Return the (x, y) coordinate for the center point of the cell that contains the specified text.  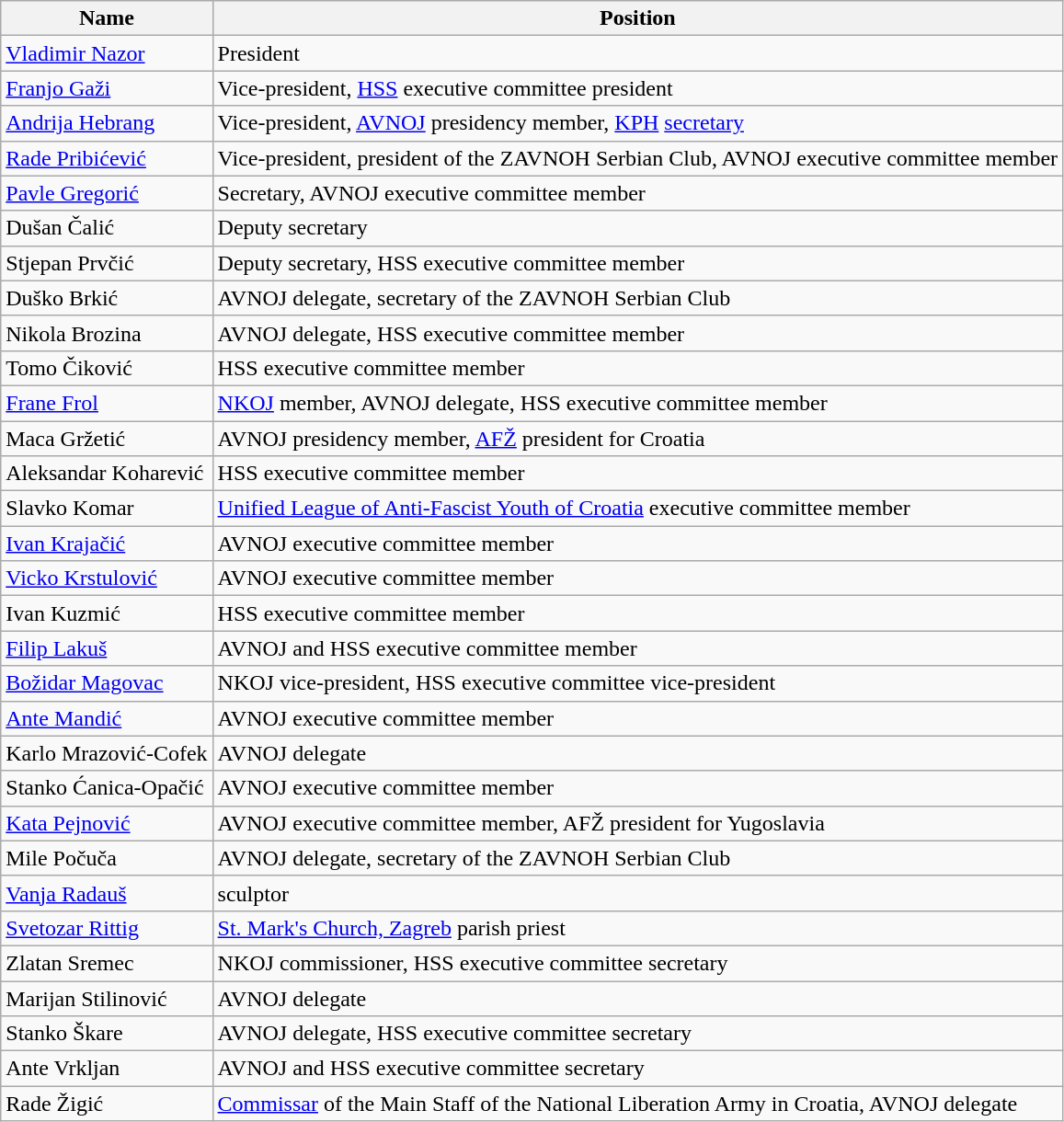
Vice-president, HSS executive committee president (638, 88)
Andrija Hebrang (107, 123)
Vice-president, AVNOJ presidency member, KPH secretary (638, 123)
Duško Brkić (107, 298)
AVNOJ delegate, HSS executive committee member (638, 333)
Franjo Gaži (107, 88)
Stjepan Prvčić (107, 263)
Zlatan Sremec (107, 963)
Pavle Gregorić (107, 193)
Dušan Čalić (107, 228)
St. Mark's Church, Zagreb parish priest (638, 928)
sculptor (638, 893)
Tomo Čiković (107, 368)
Vice-president, president of the ZAVNOH Serbian Club, AVNOJ executive committee member (638, 158)
Rade Žigić (107, 1104)
Ivan Kuzmić (107, 613)
Unified League of Anti-Fascist Youth of Croatia executive committee member (638, 509)
Stanko Ćanica-Opačić (107, 788)
Vanja Radauš (107, 893)
Vladimir Nazor (107, 53)
Name (107, 18)
AVNOJ and HSS executive committee member (638, 648)
Rade Pribićević (107, 158)
NKOJ vice-president, HSS executive committee vice-president (638, 683)
Maca Gržetić (107, 439)
NKOJ commissioner, HSS executive committee secretary (638, 963)
Vicko Krstulović (107, 578)
AVNOJ presidency member, AFŽ president for Croatia (638, 439)
AVNOJ executive committee member, AFŽ president for Yugoslavia (638, 823)
Božidar Magovac (107, 683)
AVNOJ and HSS executive committee secretary (638, 1069)
Ivan Krajačić (107, 544)
Svetozar Rittig (107, 928)
Frane Frol (107, 403)
Filip Lakuš (107, 648)
NKOJ member, AVNOJ delegate, HSS executive committee member (638, 403)
Ante Mandić (107, 718)
President (638, 53)
Slavko Komar (107, 509)
Secretary, AVNOJ executive committee member (638, 193)
Position (638, 18)
Deputy secretary (638, 228)
Ante Vrkljan (107, 1069)
Kata Pejnović (107, 823)
Stanko Škare (107, 1034)
Deputy secretary, HSS executive committee member (638, 263)
Aleksandar Koharević (107, 474)
Nikola Brozina (107, 333)
Commissar of the Main Staff of the National Liberation Army in Croatia, AVNOJ delegate (638, 1104)
Mile Počuča (107, 858)
Karlo Mrazović-Cofek (107, 753)
Marijan Stilinović (107, 998)
AVNOJ delegate, HSS executive committee secretary (638, 1034)
